Detect which cell encompasses the target text, then output its [X, Y] center coordinate. 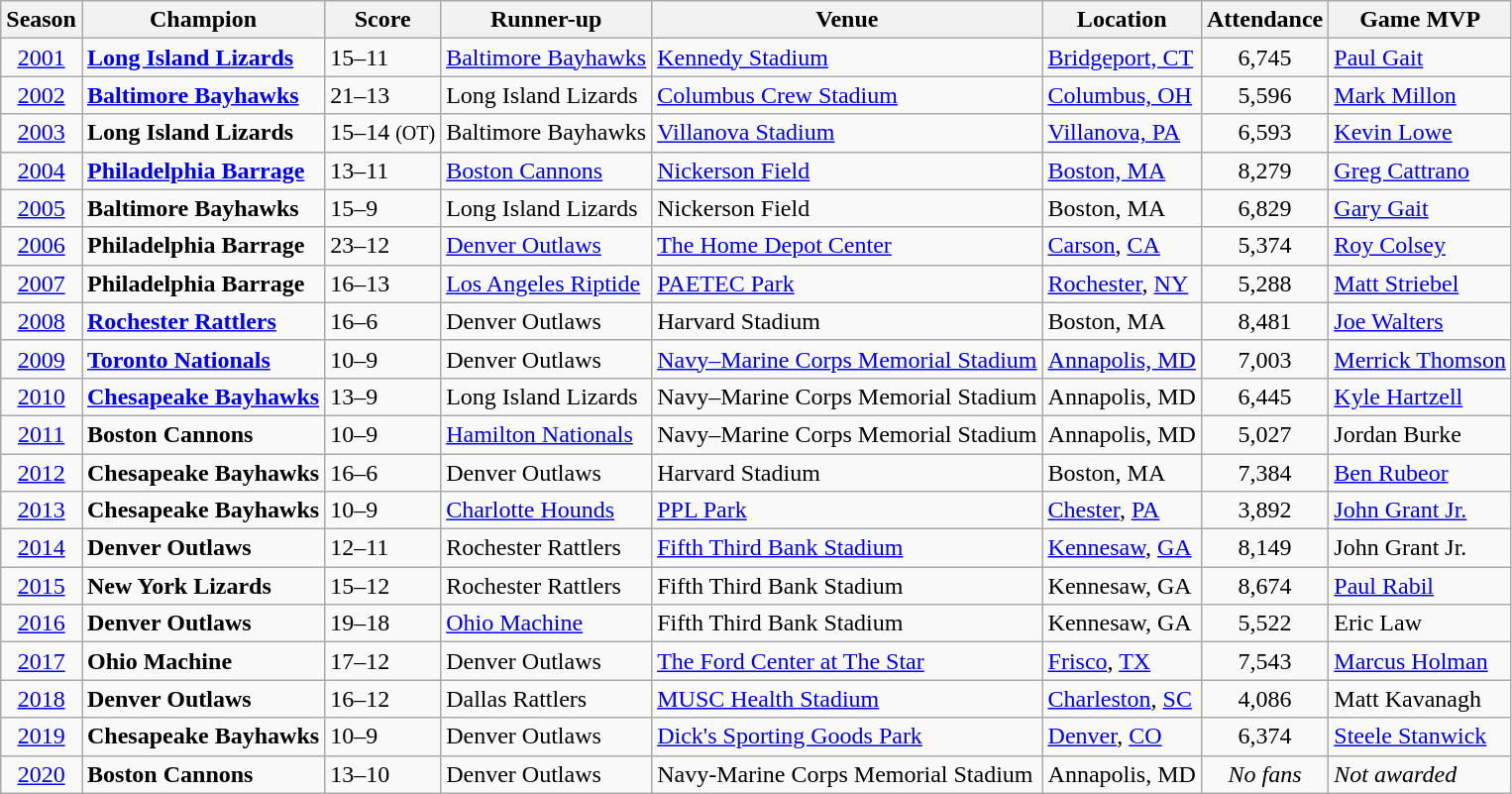
2001 [42, 57]
6,374 [1264, 737]
Roy Colsey [1421, 246]
2007 [42, 284]
2010 [42, 397]
Game MVP [1421, 20]
5,374 [1264, 246]
2012 [42, 473]
Columbus Crew Stadium [847, 95]
Bridgeport, CT [1122, 57]
5,596 [1264, 95]
Paul Rabil [1421, 586]
Season [42, 20]
Hamilton Nationals [547, 434]
PAETEC Park [847, 284]
Kennedy Stadium [847, 57]
13–10 [382, 774]
2009 [42, 359]
Frisco, TX [1122, 661]
Attendance [1264, 20]
8,149 [1264, 548]
Runner-up [547, 20]
12–11 [382, 548]
5,027 [1264, 434]
Eric Law [1421, 624]
Jordan Burke [1421, 434]
2006 [42, 246]
5,522 [1264, 624]
Charleston, SC [1122, 699]
Denver, CO [1122, 737]
Villanova, PA [1122, 133]
Mark Millon [1421, 95]
Kyle Hartzell [1421, 397]
Paul Gait [1421, 57]
2008 [42, 321]
Score [382, 20]
13–11 [382, 170]
Villanova Stadium [847, 133]
Navy-Marine Corps Memorial Stadium [847, 774]
15–12 [382, 586]
2003 [42, 133]
Champion [202, 20]
6,829 [1264, 208]
Joe Walters [1421, 321]
8,481 [1264, 321]
Los Angeles Riptide [547, 284]
The Home Depot Center [847, 246]
2016 [42, 624]
2015 [42, 586]
Marcus Holman [1421, 661]
8,674 [1264, 586]
17–12 [382, 661]
New York Lizards [202, 586]
MUSC Health Stadium [847, 699]
2011 [42, 434]
23–12 [382, 246]
Charlotte Hounds [547, 510]
Merrick Thomson [1421, 359]
4,086 [1264, 699]
19–18 [382, 624]
8,279 [1264, 170]
Matt Striebel [1421, 284]
13–9 [382, 397]
2019 [42, 737]
2013 [42, 510]
7,543 [1264, 661]
2018 [42, 699]
16–13 [382, 284]
Gary Gait [1421, 208]
7,384 [1264, 473]
3,892 [1264, 510]
Location [1122, 20]
2005 [42, 208]
Columbus, OH [1122, 95]
Steele Stanwick [1421, 737]
15–9 [382, 208]
Toronto Nationals [202, 359]
Ben Rubeor [1421, 473]
15–14 (OT) [382, 133]
Matt Kavanagh [1421, 699]
Dallas Rattlers [547, 699]
Kevin Lowe [1421, 133]
Greg Cattrano [1421, 170]
21–13 [382, 95]
Venue [847, 20]
Rochester, NY [1122, 284]
PPL Park [847, 510]
15–11 [382, 57]
2014 [42, 548]
No fans [1264, 774]
7,003 [1264, 359]
2004 [42, 170]
5,288 [1264, 284]
Dick's Sporting Goods Park [847, 737]
2002 [42, 95]
Not awarded [1421, 774]
Chester, PA [1122, 510]
The Ford Center at The Star [847, 661]
2017 [42, 661]
Carson, CA [1122, 246]
6,593 [1264, 133]
6,445 [1264, 397]
2020 [42, 774]
6,745 [1264, 57]
16–12 [382, 699]
